From the cell containing the given text, extract its center point as [x, y] coordinate. 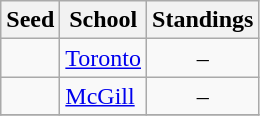
School [104, 20]
McGill [104, 96]
Toronto [104, 58]
Seed [30, 20]
Standings [203, 20]
